Detect which cell encompasses the target text, then output its (x, y) center coordinate. 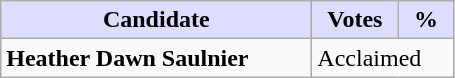
Heather Dawn Saulnier (156, 58)
Votes (355, 20)
Candidate (156, 20)
Acclaimed (383, 58)
% (426, 20)
